Output the [X, Y] coordinate of the center of the cell containing the given text.  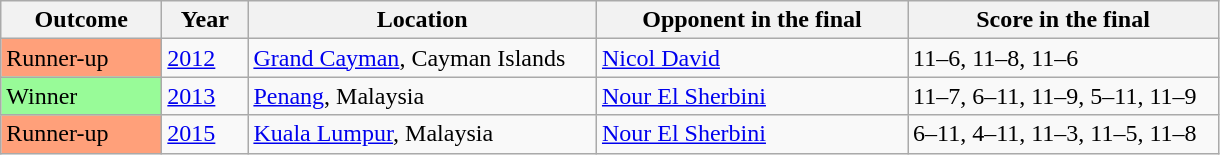
Grand Cayman, Cayman Islands [422, 58]
11–6, 11–8, 11–6 [1064, 58]
Opponent in the final [752, 20]
Penang, Malaysia [422, 96]
2013 [205, 96]
11–7, 6–11, 11–9, 5–11, 11–9 [1064, 96]
Year [205, 20]
Kuala Lumpur, Malaysia [422, 134]
6–11, 4–11, 11–3, 11–5, 11–8 [1064, 134]
Winner [82, 96]
Score in the final [1064, 20]
Location [422, 20]
2012 [205, 58]
Nicol David [752, 58]
Outcome [82, 20]
2015 [205, 134]
